Return [X, Y] of the center of cell containing provided text 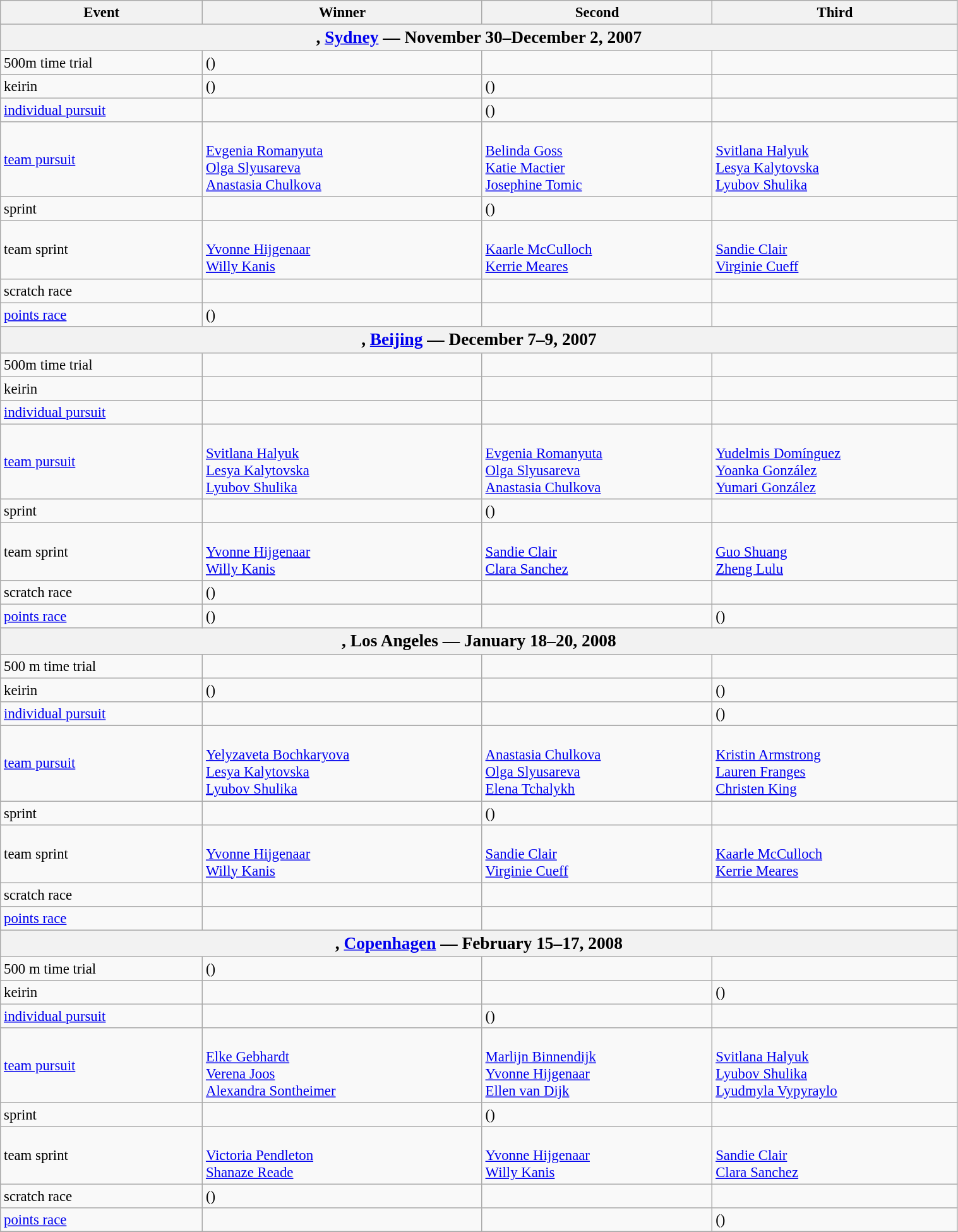
, Sydney — November 30–December 2, 2007 [479, 38]
, Beijing — December 7–9, 2007 [479, 339]
Marlijn BinnendijkYvonne HijgenaarEllen van Dijk [597, 1065]
, Los Angeles — January 18–20, 2008 [479, 641]
Elke GebhardtVerena JoosAlexandra Sontheimer [342, 1065]
Guo ShuangZheng Lulu [835, 552]
Belinda GossKatie MactierJosephine Tomic [597, 159]
Anastasia ChulkovaOlga SlyusarevaElena Tchalykh [597, 763]
Victoria PendletonShanaze Reade [342, 1156]
Svitlana HalyukLyubov ShulikaLyudmyla Vypyraylo [835, 1065]
Kristin ArmstrongLauren FrangesChristen King [835, 763]
Winner [342, 13]
Second [597, 13]
Yudelmis DomínguezYoanka GonzálezYumari González [835, 461]
, Copenhagen — February 15–17, 2008 [479, 943]
Event [102, 13]
Third [835, 13]
Yelyzaveta BochkaryovaLesya KalytovskaLyubov Shulika [342, 763]
